Scan for the cell matching the given text and deliver its [X, Y] coordinate at center. 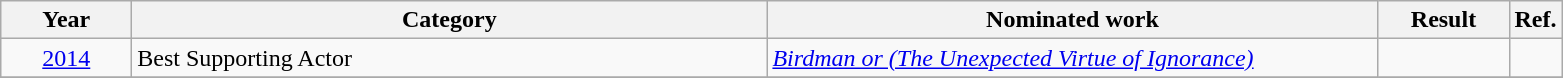
Nominated work [1072, 20]
Birdman or (The Unexpected Virtue of Ignorance) [1072, 58]
Year [66, 20]
Best Supporting Actor [450, 58]
2014 [66, 58]
Result [1444, 20]
Ref. [1536, 20]
Category [450, 20]
